From the cell containing the given text, extract its center point as (x, y) coordinate. 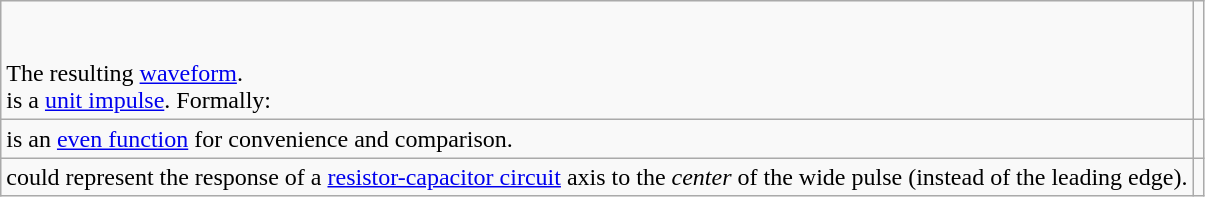
could represent the response of a resistor-capacitor circuit axis to the center of the wide pulse (instead of the leading edge). (597, 177)
is an even function for convenience and comparison. (597, 139)
The resulting waveform. is a unit impulse. Formally: (597, 60)
